Return (X, Y) of the center of cell containing provided text 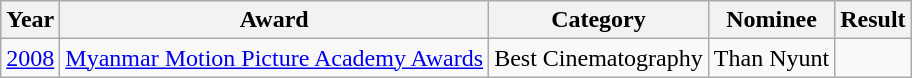
Nominee (771, 20)
Result (873, 20)
Best Cinematography (599, 58)
2008 (30, 58)
Year (30, 20)
Myanmar Motion Picture Academy Awards (274, 58)
Than Nyunt (771, 58)
Category (599, 20)
Award (274, 20)
